Provide the (x, y) coordinate of the cell's center where the given text is located.  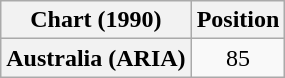
Australia (ARIA) (96, 58)
Chart (1990) (96, 20)
Position (238, 20)
85 (238, 58)
